Capture the cell that displays the provided text and extract its (X, Y) central coordinate. 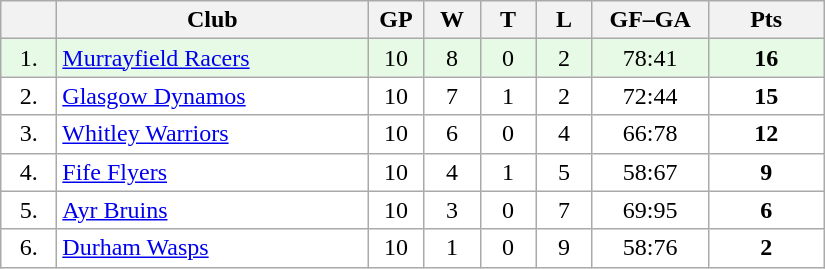
3 (452, 210)
GF–GA (650, 20)
6. (29, 248)
58:76 (650, 248)
8 (452, 58)
Pts (766, 20)
W (452, 20)
5 (564, 172)
66:78 (650, 134)
Murrayfield Racers (212, 58)
4. (29, 172)
Whitley Warriors (212, 134)
L (564, 20)
Durham Wasps (212, 248)
69:95 (650, 210)
Club (212, 20)
2. (29, 96)
GP (396, 20)
Ayr Bruins (212, 210)
3. (29, 134)
72:44 (650, 96)
Fife Flyers (212, 172)
58:67 (650, 172)
5. (29, 210)
15 (766, 96)
12 (766, 134)
78:41 (650, 58)
Glasgow Dynamos (212, 96)
16 (766, 58)
T (508, 20)
1. (29, 58)
